Find where the given text appears and provide that cell's center as (X, Y) coordinate. 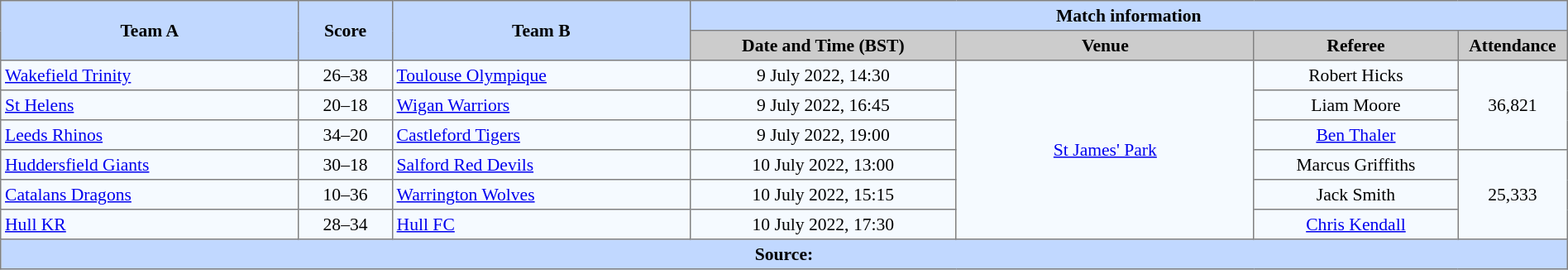
Attendance (1513, 46)
9 July 2022, 14:30 (823, 75)
St Helens (150, 105)
10–36 (346, 195)
Hull FC (541, 224)
Referee (1355, 46)
Source: (784, 254)
Chris Kendall (1355, 224)
Date and Time (BST) (823, 46)
Huddersfield Giants (150, 165)
9 July 2022, 16:45 (823, 105)
28–34 (346, 224)
30–18 (346, 165)
Match information (1128, 16)
Ben Thaler (1355, 135)
36,821 (1513, 105)
Catalans Dragons (150, 195)
10 July 2022, 15:15 (823, 195)
Venue (1105, 46)
Wigan Warriors (541, 105)
Toulouse Olympique (541, 75)
Salford Red Devils (541, 165)
Wakefield Trinity (150, 75)
St James' Park (1105, 150)
Marcus Griffiths (1355, 165)
Robert Hicks (1355, 75)
26–38 (346, 75)
20–18 (346, 105)
Jack Smith (1355, 195)
Warrington Wolves (541, 195)
10 July 2022, 13:00 (823, 165)
Score (346, 31)
25,333 (1513, 195)
34–20 (346, 135)
10 July 2022, 17:30 (823, 224)
Team A (150, 31)
Castleford Tigers (541, 135)
Hull KR (150, 224)
Team B (541, 31)
Liam Moore (1355, 105)
Leeds Rhinos (150, 135)
9 July 2022, 19:00 (823, 135)
